For the text-containing cell, return its midpoint in (x, y) coordinate format. 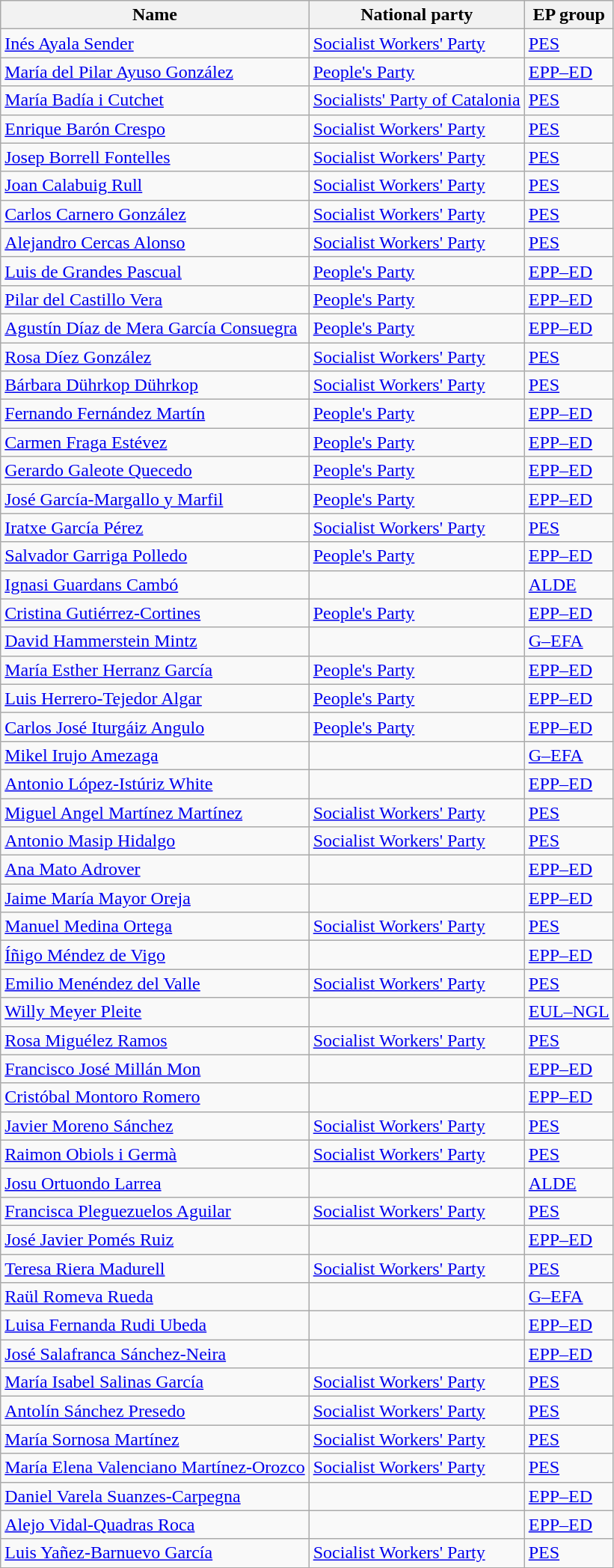
Raül Romeva Rueda (155, 1297)
Rosa Díez González (155, 357)
Joan Calabuig Rull (155, 186)
Mikel Irujo Amezaga (155, 755)
Cristóbal Montoro Romero (155, 1097)
Enrique Barón Crespo (155, 129)
Daniel Varela Suanzes-Carpegna (155, 1496)
Javier Moreno Sánchez (155, 1126)
Antonio Masip Hidalgo (155, 841)
Gerardo Galeote Quecedo (155, 471)
Carlos Carnero González (155, 214)
Salvador Garriga Polledo (155, 556)
Antonio López-Istúriz White (155, 784)
Carlos José Iturgáiz Angulo (155, 727)
María del Pilar Ayuso González (155, 72)
Miguel Angel Martínez Martínez (155, 812)
Luisa Fernanda Rudi Ubeda (155, 1326)
María Isabel Salinas García (155, 1382)
José Salafranca Sánchez-Neira (155, 1354)
Antolín Sánchez Presedo (155, 1411)
Agustín Díaz de Mera García Consuegra (155, 328)
Fernando Fernández Martín (155, 414)
EUL–NGL (568, 1012)
Willy Meyer Pleite (155, 1012)
Bárbara Dührkop Dührkop (155, 385)
Carmen Fraga Estévez (155, 442)
José Javier Pomés Ruiz (155, 1239)
Emilio Menéndez del Valle (155, 983)
Teresa Riera Madurell (155, 1269)
Raimon Obiols i Germà (155, 1154)
Josu Ortuondo Larrea (155, 1183)
Iratxe García Pérez (155, 528)
Inés Ayala Sender (155, 43)
Ignasi Guardans Cambó (155, 585)
Luis Herrero-Tejedor Algar (155, 698)
EP group (568, 15)
María Sornosa Martínez (155, 1439)
Socialists' Party of Catalonia (417, 100)
Josep Borrell Fontelles (155, 157)
National party (417, 15)
David Hammerstein Mintz (155, 641)
Luis de Grandes Pascual (155, 271)
Pilar del Castillo Vera (155, 299)
Francisca Pleguezuelos Aguilar (155, 1211)
José García-Margallo y Marfil (155, 499)
Íñigo Méndez de Vigo (155, 955)
Jaime María Mayor Oreja (155, 898)
Alejandro Cercas Alonso (155, 242)
Francisco José Millán Mon (155, 1069)
Luis Yañez-Barnuevo García (155, 1553)
Manuel Medina Ortega (155, 927)
María Elena Valenciano Martínez-Orozco (155, 1468)
Alejo Vidal-Quadras Roca (155, 1525)
Cristina Gutiérrez-Cortines (155, 613)
Name (155, 15)
Ana Mato Adrover (155, 870)
María Esther Herranz García (155, 670)
Rosa Miguélez Ramos (155, 1040)
María Badía i Cutchet (155, 100)
